Find where the given text appears and provide that cell's center as [x, y] coordinate. 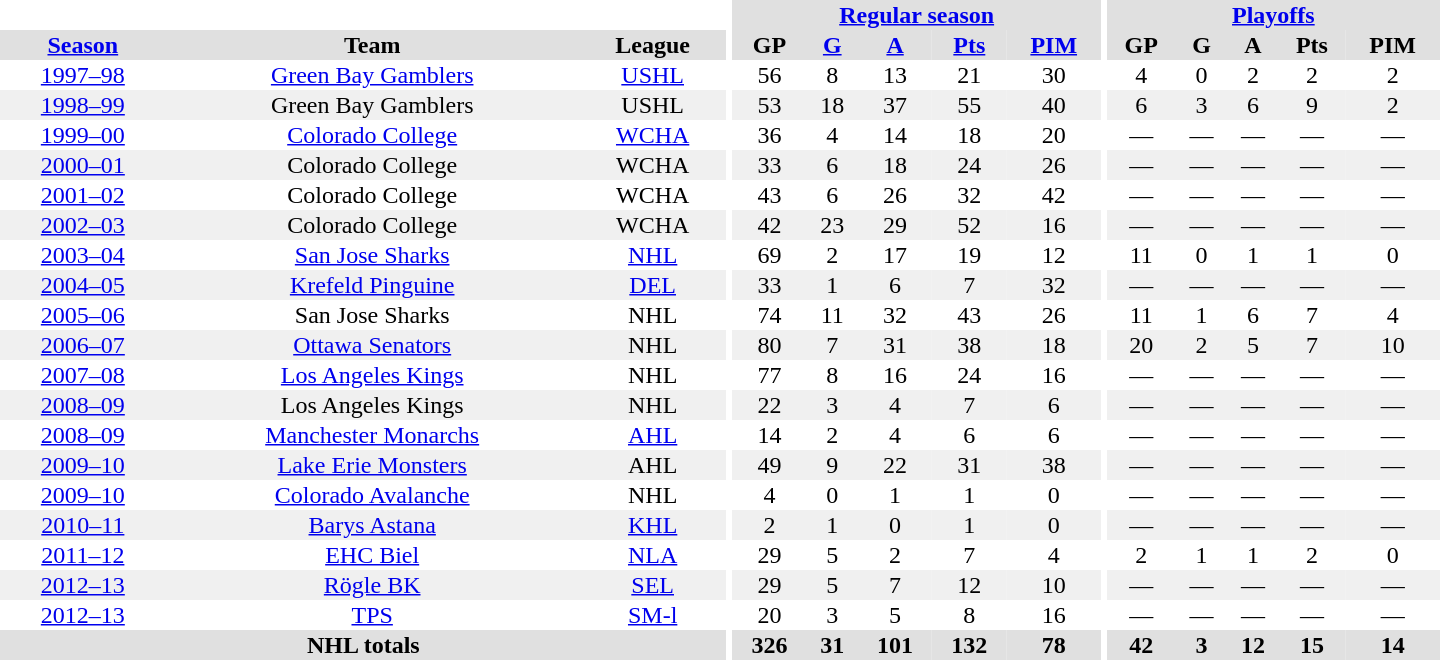
74 [769, 315]
40 [1054, 105]
League [653, 45]
30 [1054, 75]
132 [969, 645]
EHC Biel [372, 555]
1999–00 [83, 135]
Lake Erie Monsters [372, 465]
Krefeld Pinguine [372, 285]
2002–03 [83, 225]
Playoffs [1274, 15]
1997–98 [83, 75]
Regular season [916, 15]
2010–11 [83, 525]
2001–02 [83, 195]
55 [969, 105]
Ottawa Senators [372, 345]
2007–08 [83, 375]
52 [969, 225]
53 [769, 105]
2005–06 [83, 315]
15 [1312, 645]
80 [769, 345]
NHL totals [364, 645]
Season [83, 45]
Barys Astana [372, 525]
Manchester Monarchs [372, 435]
326 [769, 645]
Colorado Avalanche [372, 495]
2006–07 [83, 345]
2011–12 [83, 555]
77 [769, 375]
69 [769, 255]
23 [832, 225]
17 [895, 255]
36 [769, 135]
19 [969, 255]
SEL [653, 585]
21 [969, 75]
49 [769, 465]
Rögle BK [372, 585]
2004–05 [83, 285]
2003–04 [83, 255]
TPS [372, 615]
SM-l [653, 615]
DEL [653, 285]
101 [895, 645]
2000–01 [83, 165]
1998–99 [83, 105]
13 [895, 75]
NLA [653, 555]
37 [895, 105]
KHL [653, 525]
78 [1054, 645]
56 [769, 75]
Team [372, 45]
